Detect which cell encompasses the target text, then output its [X, Y] center coordinate. 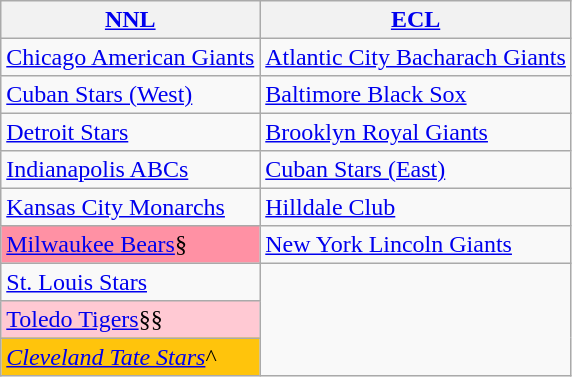
Toledo Tigers§§ [130, 318]
ECL [416, 20]
Chicago American Giants [130, 56]
New York Lincoln Giants [416, 244]
Cuban Stars (West) [130, 94]
Indianapolis ABCs [130, 170]
Baltimore Black Sox [416, 94]
Atlantic City Bacharach Giants [416, 56]
Cuban Stars (East) [416, 170]
Kansas City Monarchs [130, 206]
NNL [130, 20]
Detroit Stars [130, 132]
Cleveland Tate Stars^ [130, 356]
Hilldale Club [416, 206]
Milwaukee Bears§ [130, 244]
St. Louis Stars [130, 282]
Brooklyn Royal Giants [416, 132]
